From the cell containing the given text, extract its center point as (x, y) coordinate. 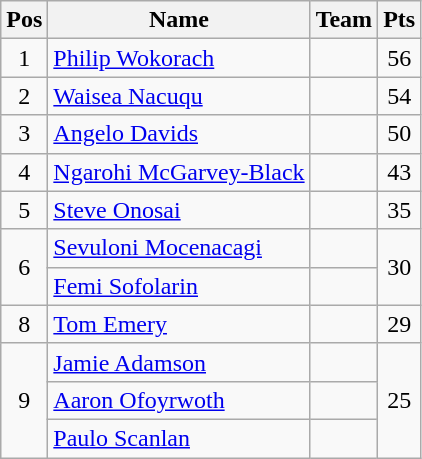
50 (400, 134)
35 (400, 210)
2 (24, 96)
4 (24, 172)
Waisea Nacuqu (179, 96)
Philip Wokorach (179, 58)
29 (400, 324)
25 (400, 400)
Sevuloni Mocenacagi (179, 248)
8 (24, 324)
Tom Emery (179, 324)
Aaron Ofoyrwoth (179, 400)
3 (24, 134)
Team (344, 20)
Ngarohi McGarvey-Black (179, 172)
5 (24, 210)
1 (24, 58)
30 (400, 267)
Pts (400, 20)
56 (400, 58)
Angelo Davids (179, 134)
Paulo Scanlan (179, 438)
Name (179, 20)
54 (400, 96)
Jamie Adamson (179, 362)
Pos (24, 20)
6 (24, 267)
Femi Sofolarin (179, 286)
9 (24, 400)
Steve Onosai (179, 210)
43 (400, 172)
